Scan for the cell matching the given text and deliver its (x, y) coordinate at center. 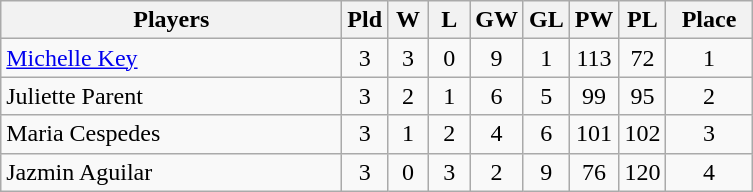
120 (642, 172)
Players (172, 20)
Michelle Key (172, 58)
102 (642, 134)
Maria Cespedes (172, 134)
GL (546, 20)
Pld (365, 20)
L (450, 20)
76 (594, 172)
Jazmin Aguilar (172, 172)
113 (594, 58)
W (408, 20)
GW (497, 20)
PL (642, 20)
95 (642, 96)
99 (594, 96)
5 (546, 96)
Place (709, 20)
PW (594, 20)
101 (594, 134)
72 (642, 58)
Juliette Parent (172, 96)
